Determine the (X, Y) coordinate at the center of the cell enclosing the given text.  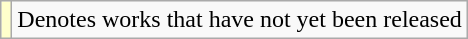
Denotes works that have not yet been released (240, 20)
